Find where the given text appears and provide that cell's center as [x, y] coordinate. 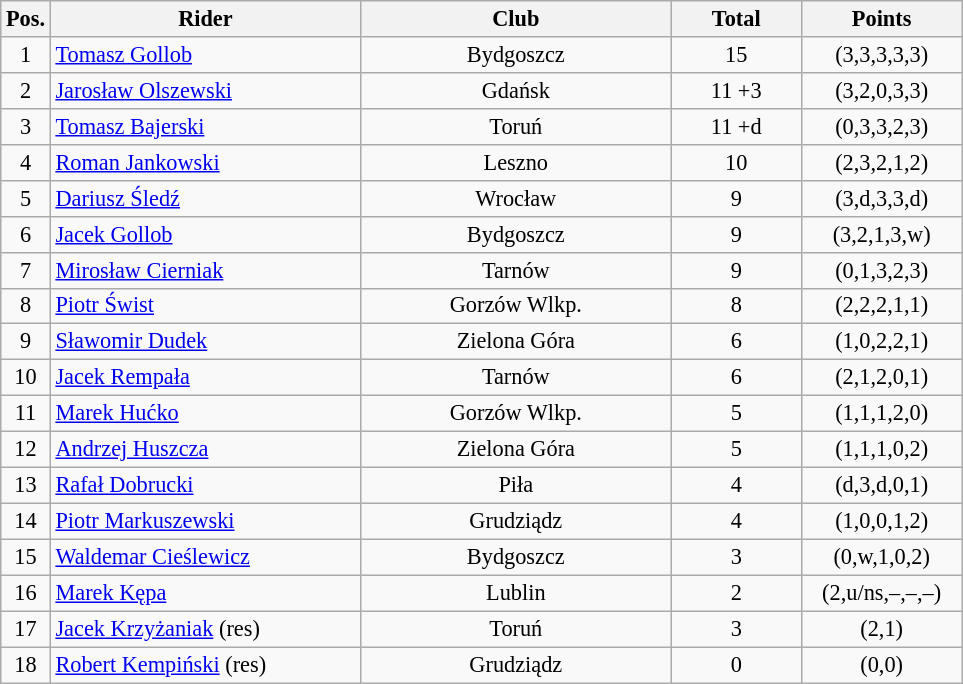
Sławomir Dudek [205, 342]
Piotr Świst [205, 306]
Robert Kempiński (res) [205, 665]
(1,1,1,2,0) [881, 414]
Pos. [26, 19]
Wrocław [516, 198]
17 [26, 629]
(2,3,2,1,2) [881, 162]
(2,1,2,0,1) [881, 378]
(3,d,3,3,d) [881, 198]
Jacek Gollob [205, 234]
(0,0) [881, 665]
11 [26, 414]
Roman Jankowski [205, 162]
13 [26, 485]
1 [26, 55]
Total [736, 19]
Jacek Rempała [205, 378]
Points [881, 19]
Tomasz Gollob [205, 55]
11 +3 [736, 90]
12 [26, 450]
16 [26, 593]
(d,3,d,0,1) [881, 485]
Gdańsk [516, 90]
Marek Hućko [205, 414]
Rider [205, 19]
(1,0,2,2,1) [881, 342]
14 [26, 521]
(3,2,1,3,w) [881, 234]
(0,3,3,2,3) [881, 126]
7 [26, 270]
Andrzej Huszcza [205, 450]
0 [736, 665]
(2,1) [881, 629]
Jacek Krzyżaniak (res) [205, 629]
(0,1,3,2,3) [881, 270]
18 [26, 665]
(1,1,1,0,2) [881, 450]
Piotr Markuszewski [205, 521]
(1,0,0,1,2) [881, 521]
Tomasz Bajerski [205, 126]
Jarosław Olszewski [205, 90]
(3,2,0,3,3) [881, 90]
Lublin [516, 593]
Rafał Dobrucki [205, 485]
(2,2,2,1,1) [881, 306]
Marek Kępa [205, 593]
Dariusz Śledź [205, 198]
(2,u/ns,–,–,–) [881, 593]
(3,3,3,3,3) [881, 55]
Leszno [516, 162]
Waldemar Cieślewicz [205, 557]
Piła [516, 485]
(0,w,1,0,2) [881, 557]
Club [516, 19]
11 +d [736, 126]
Mirosław Cierniak [205, 270]
